From the cell containing the given text, extract its center point as [x, y] coordinate. 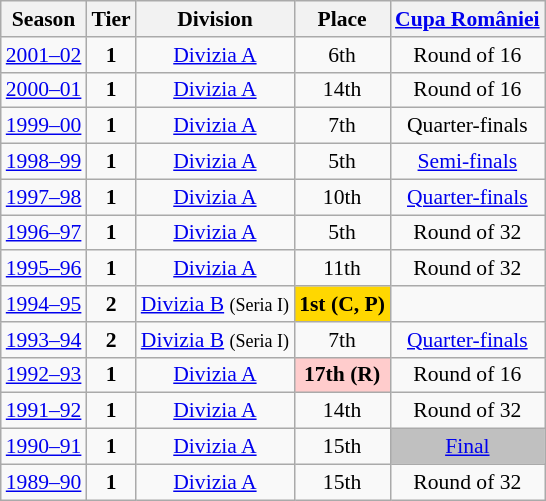
Final [468, 447]
1st (C, P) [342, 304]
10th [342, 197]
1989–90 [44, 482]
Place [342, 19]
1996–97 [44, 233]
1994–95 [44, 304]
17th (R) [342, 375]
Tier [110, 19]
1997–98 [44, 197]
11th [342, 269]
2000–01 [44, 90]
Division [215, 19]
1995–96 [44, 269]
1991–92 [44, 411]
Semi-finals [468, 162]
1999–00 [44, 126]
Cupa României [468, 19]
6th [342, 55]
1992–93 [44, 375]
2001–02 [44, 55]
1990–91 [44, 447]
1993–94 [44, 340]
1998–99 [44, 162]
Season [44, 19]
